For the text-containing cell, return its midpoint in [X, Y] coordinate format. 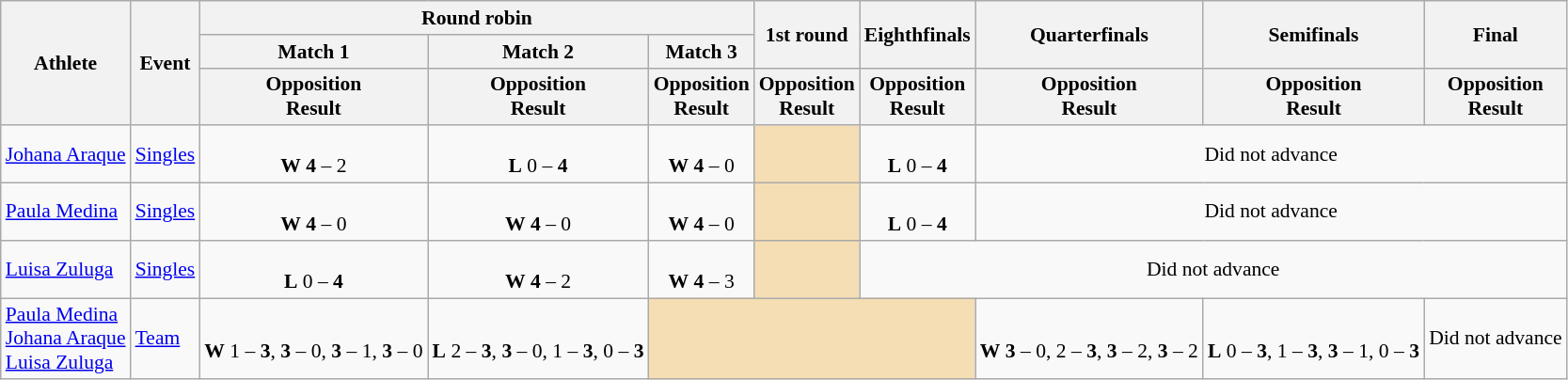
W 4 – 3 [702, 269]
Quarterfinals [1089, 34]
W 3 – 0, 2 – 3, 3 – 2, 3 – 2 [1089, 339]
Team [166, 339]
1st round [807, 34]
Match 2 [538, 52]
Eighthfinals [918, 34]
Luisa Zuluga [66, 269]
L 2 – 3, 3 – 0, 1 – 3, 0 – 3 [538, 339]
Event [166, 63]
Round robin [476, 18]
Johana Araque [66, 154]
Paula Medina [66, 213]
W 1 – 3, 3 – 0, 3 – 1, 3 – 0 [313, 339]
Final [1496, 34]
Athlete [66, 63]
Match 3 [702, 52]
Paula MedinaJohana AraqueLuisa Zuluga [66, 339]
Match 1 [313, 52]
Semifinals [1313, 34]
L 0 – 3, 1 – 3, 3 – 1, 0 – 3 [1313, 339]
